Return [X, Y] of the center of cell containing provided text 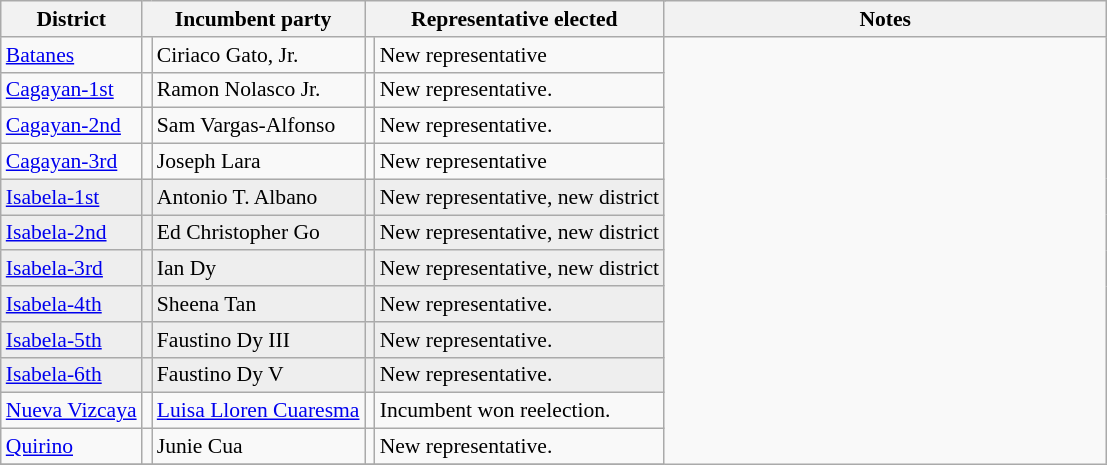
Nueva Vizcaya [72, 411]
Cagayan-1st [72, 90]
Incumbent party [254, 19]
Isabela-2nd [72, 233]
District [72, 19]
Quirino [72, 447]
Batanes [72, 55]
Luisa Lloren Cuaresma [258, 411]
Isabela-1st [72, 197]
Sheena Tan [258, 304]
Notes [885, 19]
Isabela-6th [72, 375]
Ian Dy [258, 269]
Sam Vargas-Alfonso [258, 126]
Representative elected [514, 19]
Antonio T. Albano [258, 197]
Faustino Dy III [258, 340]
Junie Cua [258, 447]
Ed Christopher Go [258, 233]
Isabela-5th [72, 340]
Incumbent won reelection. [520, 411]
Isabela-3rd [72, 269]
Ciriaco Gato, Jr. [258, 55]
Isabela-4th [72, 304]
Cagayan-3rd [72, 162]
Cagayan-2nd [72, 126]
Faustino Dy V [258, 375]
Joseph Lara [258, 162]
Ramon Nolasco Jr. [258, 90]
